Pinpoint the cell where the given text exists, returning its [X, Y] midpoint coordinate. 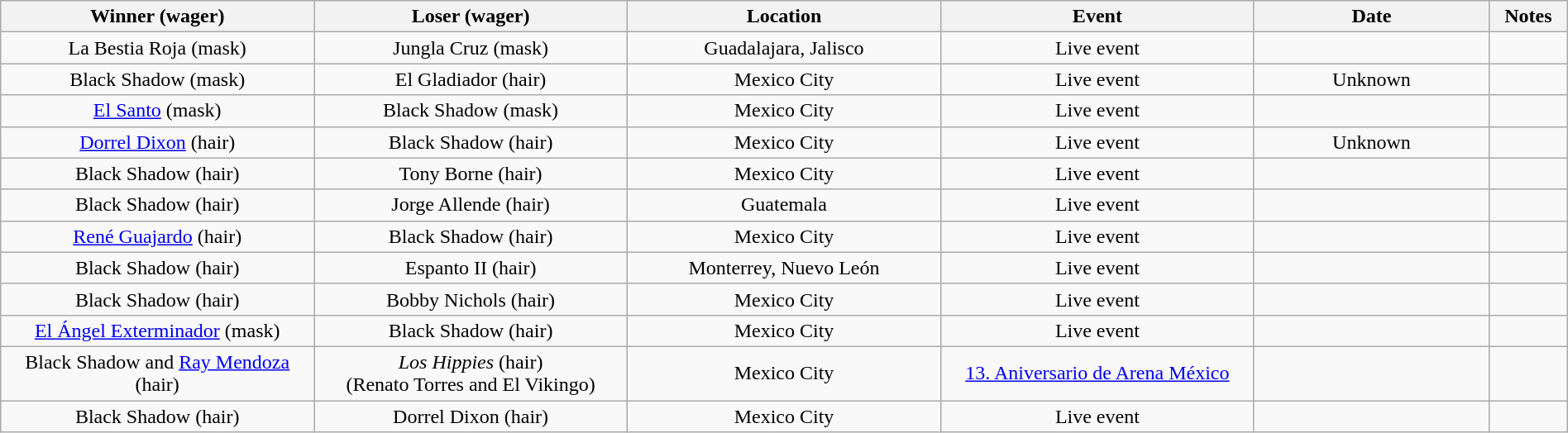
El Santo (mask) [157, 111]
Notes [1528, 17]
La Bestia Roja (mask) [157, 48]
Black Shadow and Ray Mendoza (hair) [157, 374]
Espanto II (hair) [471, 268]
Date [1371, 17]
René Guajardo (hair) [157, 236]
El Gladiador (hair) [471, 79]
Event [1097, 17]
El Ángel Exterminador (mask) [157, 331]
Jorge Allende (hair) [471, 205]
Tony Borne (hair) [471, 174]
13. Aniversario de Arena México [1097, 374]
Guatemala [784, 205]
Loser (wager) [471, 17]
Location [784, 17]
Los Hippies (hair) (Renato Torres and El Vikingo) [471, 374]
Winner (wager) [157, 17]
Bobby Nichols (hair) [471, 299]
Monterrey, Nuevo León [784, 268]
Jungla Cruz (mask) [471, 48]
Guadalajara, Jalisco [784, 48]
